Identify which cell holds the provided text, then report its [X, Y] central coordinate. 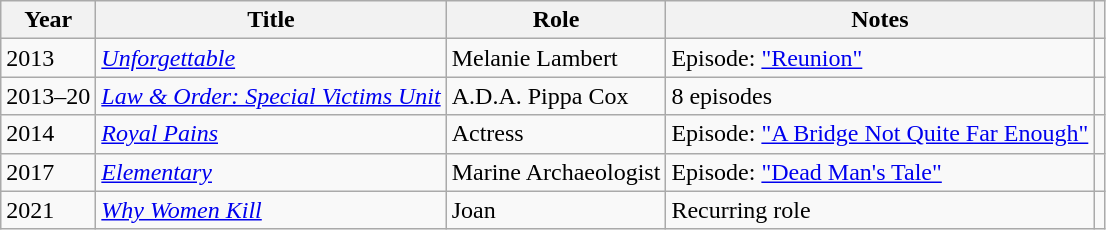
2017 [48, 172]
Year [48, 20]
Episode: "A Bridge Not Quite Far Enough" [880, 134]
Actress [556, 134]
2014 [48, 134]
Law & Order: Special Victims Unit [271, 96]
Title [271, 20]
Role [556, 20]
2013 [48, 58]
Unforgettable [271, 58]
Elementary [271, 172]
Recurring role [880, 210]
Marine Archaeologist [556, 172]
8 episodes [880, 96]
2021 [48, 210]
Why Women Kill [271, 210]
Episode: "Dead Man's Tale" [880, 172]
Melanie Lambert [556, 58]
A.D.A. Pippa Cox [556, 96]
Episode: "Reunion" [880, 58]
2013–20 [48, 96]
Joan [556, 210]
Royal Pains [271, 134]
Notes [880, 20]
